Determine the (x, y) coordinate at the center of the cell enclosing the given text.  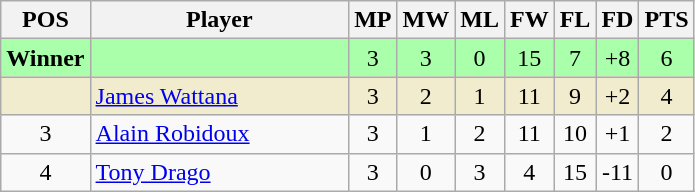
+2 (618, 96)
+1 (618, 134)
ML (480, 20)
MP (373, 20)
7 (575, 58)
Winner (46, 58)
6 (666, 58)
FL (575, 20)
FW (529, 20)
+8 (618, 58)
Tony Drago (220, 172)
MW (426, 20)
-11 (618, 172)
POS (46, 20)
10 (575, 134)
Player (220, 20)
FD (618, 20)
9 (575, 96)
Alain Robidoux (220, 134)
PTS (666, 20)
James Wattana (220, 96)
